Return the [X, Y] coordinate for the center point of the cell that contains the specified text.  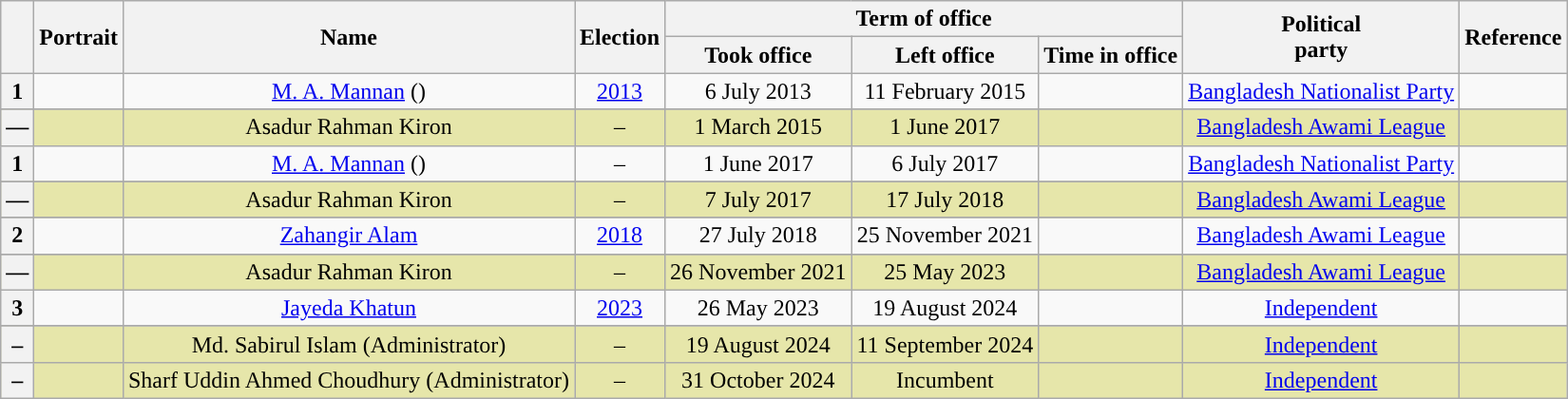
Name [348, 37]
11 February 2015 [945, 91]
27 July 2018 [758, 236]
Political party [1321, 37]
6 July 2017 [945, 163]
11 September 2024 [945, 344]
26 November 2021 [758, 272]
1 March 2015 [758, 127]
Took office [758, 55]
6 July 2013 [758, 91]
Sharf Uddin Ahmed Choudhury (Administrator) [348, 380]
26 May 2023 [758, 308]
Term of office [924, 19]
Left office [945, 55]
Portrait [79, 37]
2023 [620, 308]
Election [620, 37]
Incumbent [945, 380]
2018 [620, 236]
Reference [1513, 37]
7 July 2017 [758, 199]
2 [17, 236]
3 [17, 308]
17 July 2018 [945, 199]
25 May 2023 [945, 272]
Jayeda Khatun [348, 308]
2013 [620, 91]
Md. Sabirul Islam (Administrator) [348, 344]
31 October 2024 [758, 380]
Time in office [1111, 55]
25 November 2021 [945, 236]
Zahangir Alam [348, 236]
